Pinpoint the cell where the given text exists, returning its (X, Y) midpoint coordinate. 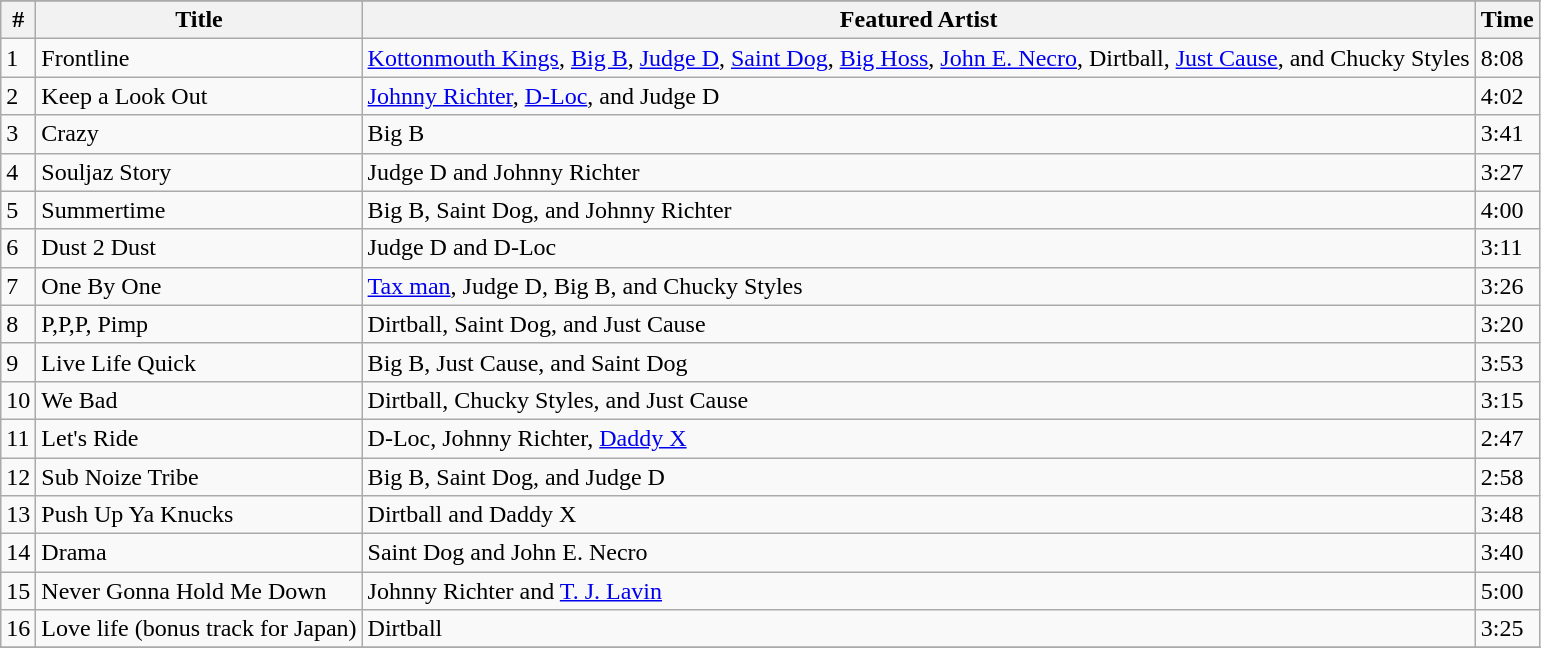
2 (18, 96)
Never Gonna Hold Me Down (199, 591)
1 (18, 58)
Judge D and Johnny Richter (918, 172)
2:58 (1507, 477)
7 (18, 286)
3:40 (1507, 553)
Big B, Just Cause, and Saint Dog (918, 362)
One By One (199, 286)
4:00 (1507, 210)
We Bad (199, 400)
3:15 (1507, 400)
3:27 (1507, 172)
Summertime (199, 210)
10 (18, 400)
Sub Noize Tribe (199, 477)
Tax man, Judge D, Big B, and Chucky Styles (918, 286)
Let's Ride (199, 438)
14 (18, 553)
5 (18, 210)
3:48 (1507, 515)
15 (18, 591)
Kottonmouth Kings, Big B, Judge D, Saint Dog, Big Hoss, John E. Necro, Dirtball, Just Cause, and Chucky Styles (918, 58)
Big B, Saint Dog, and Johnny Richter (918, 210)
Push Up Ya Knucks (199, 515)
3:53 (1507, 362)
2:47 (1507, 438)
Crazy (199, 134)
4:02 (1507, 96)
Love life (bonus track for Japan) (199, 629)
Dirtball (918, 629)
Dust 2 Dust (199, 248)
4 (18, 172)
11 (18, 438)
Big B (918, 134)
Keep a Look Out (199, 96)
Dirtball, Saint Dog, and Just Cause (918, 324)
Drama (199, 553)
5:00 (1507, 591)
Johnny Richter, D-Loc, and Judge D (918, 96)
Dirtball and Daddy X (918, 515)
Live Life Quick (199, 362)
12 (18, 477)
3 (18, 134)
Souljaz Story (199, 172)
Johnny Richter and T. J. Lavin (918, 591)
3:11 (1507, 248)
9 (18, 362)
3:25 (1507, 629)
3:41 (1507, 134)
13 (18, 515)
3:26 (1507, 286)
Big B, Saint Dog, and Judge D (918, 477)
Featured Artist (918, 20)
P,P,P, Pimp (199, 324)
Dirtball, Chucky Styles, and Just Cause (918, 400)
8 (18, 324)
16 (18, 629)
Time (1507, 20)
Judge D and D-Loc (918, 248)
Frontline (199, 58)
D-Loc, Johnny Richter, Daddy X (918, 438)
Saint Dog and John E. Necro (918, 553)
# (18, 20)
Title (199, 20)
3:20 (1507, 324)
6 (18, 248)
8:08 (1507, 58)
